Find where the given text appears and provide that cell's center as [X, Y] coordinate. 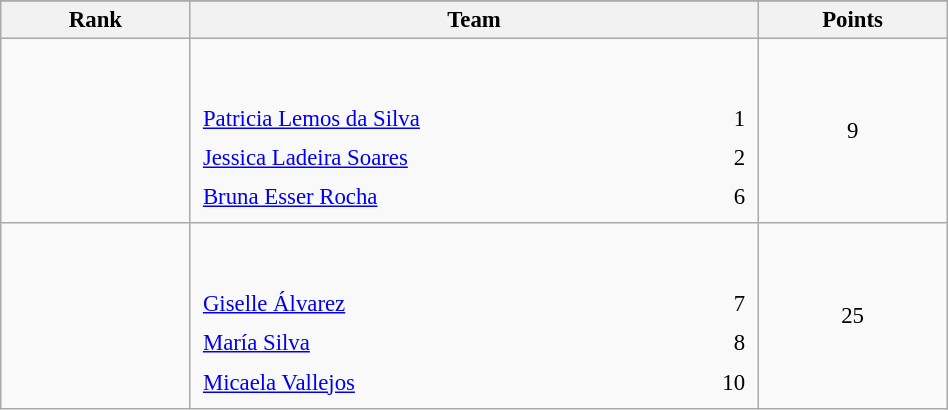
9 [852, 132]
2 [727, 158]
Patricia Lemos da Silva 1 Jessica Ladeira Soares 2 Bruna Esser Rocha 6 [474, 132]
Patricia Lemos da Silva [450, 119]
Rank [96, 20]
25 [852, 316]
Giselle Álvarez 7 María Silva 8 Micaela Vallejos 10 [474, 316]
Giselle Álvarez [427, 304]
8 [704, 343]
María Silva [427, 343]
6 [727, 197]
1 [727, 119]
Points [852, 20]
7 [704, 304]
Bruna Esser Rocha [450, 197]
Jessica Ladeira Soares [450, 158]
10 [704, 382]
Team [474, 20]
Micaela Vallejos [427, 382]
